Detect which cell encompasses the target text, then output its (X, Y) center coordinate. 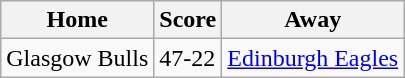
47-22 (188, 58)
Away (313, 20)
Home (78, 20)
Score (188, 20)
Glasgow Bulls (78, 58)
Edinburgh Eagles (313, 58)
